For the text-containing cell, return its midpoint in (x, y) coordinate format. 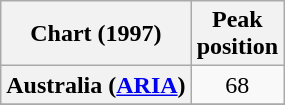
Chart (1997) (96, 34)
68 (237, 85)
Peakposition (237, 34)
Australia (ARIA) (96, 85)
